Extract the (x, y) coordinate from the center of the cell holding the provided text.  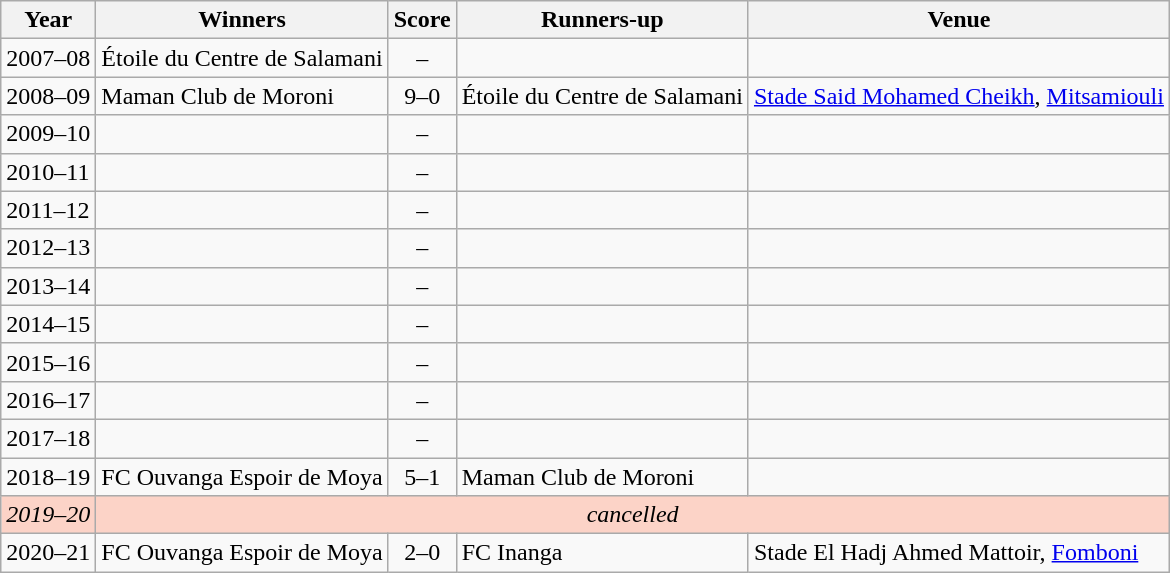
5–1 (422, 477)
cancelled (633, 515)
2–0 (422, 553)
2013–14 (48, 286)
2014–15 (48, 324)
2018–19 (48, 477)
2007–08 (48, 58)
2017–18 (48, 438)
9–0 (422, 96)
2019–20 (48, 515)
Winners (242, 20)
2020–21 (48, 553)
2012–13 (48, 248)
2009–10 (48, 134)
FC Inanga (602, 553)
Year (48, 20)
Venue (958, 20)
2011–12 (48, 210)
Stade Said Mohamed Cheikh, Mitsamiouli (958, 96)
2016–17 (48, 400)
Stade El Hadj Ahmed Mattoir, Fomboni (958, 553)
Score (422, 20)
2010–11 (48, 172)
Runners-up (602, 20)
2008–09 (48, 96)
2015–16 (48, 362)
